Return the [x, y] coordinate for the center point of the cell that contains the specified text.  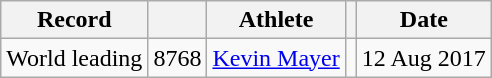
Record [74, 20]
Athlete [276, 20]
World leading [74, 58]
Kevin Mayer [276, 58]
12 Aug 2017 [424, 58]
8768 [178, 58]
Date [424, 20]
